Pinpoint the cell where the given text exists, returning its (X, Y) midpoint coordinate. 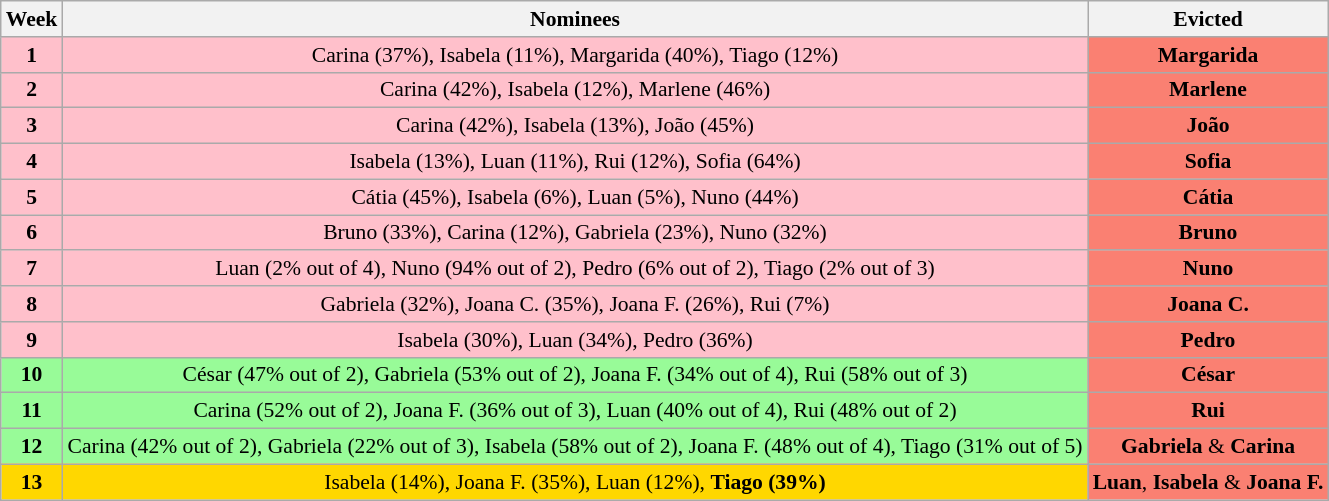
8 (32, 304)
Luan (2% out of 4), Nuno (94% out of 2), Pedro (6% out of 2), Tiago (2% out of 3) (574, 269)
6 (32, 233)
César (47% out of 2), Gabriela (53% out of 2), Joana F. (34% out of 4), Rui (58% out of 3) (574, 375)
Rui (1208, 411)
13 (32, 482)
Evicted (1208, 19)
Sofia (1208, 162)
Carina (37%), Isabela (11%), Margarida (40%), Tiago (12%) (574, 55)
Joana C. (1208, 304)
Nuno (1208, 269)
Cátia (45%), Isabela (6%), Luan (5%), Nuno (44%) (574, 197)
César (1208, 375)
Gabriela (32%), Joana C. (35%), Joana F. (26%), Rui (7%) (574, 304)
Cátia (1208, 197)
Carina (42%), Isabela (12%), Marlene (46%) (574, 90)
Isabela (14%), Joana F. (35%), Luan (12%), Tiago (39%) (574, 482)
Bruno (33%), Carina (12%), Gabriela (23%), Nuno (32%) (574, 233)
7 (32, 269)
10 (32, 375)
Pedro (1208, 340)
11 (32, 411)
2 (32, 90)
Luan, Isabela & Joana F. (1208, 482)
Carina (52% out of 2), Joana F. (36% out of 3), Luan (40% out of 4), Rui (48% out of 2) (574, 411)
Gabriela & Carina (1208, 447)
Isabela (30%), Luan (34%), Pedro (36%) (574, 340)
3 (32, 126)
12 (32, 447)
4 (32, 162)
Carina (42%), Isabela (13%), João (45%) (574, 126)
Week (32, 19)
5 (32, 197)
9 (32, 340)
1 (32, 55)
Bruno (1208, 233)
Isabela (13%), Luan (11%), Rui (12%), Sofia (64%) (574, 162)
João (1208, 126)
Margarida (1208, 55)
Nominees (574, 19)
Marlene (1208, 90)
Carina (42% out of 2), Gabriela (22% out of 3), Isabela (58% out of 2), Joana F. (48% out of 4), Tiago (31% out of 5) (574, 447)
